Identify which cell holds the provided text, then report its [x, y] central coordinate. 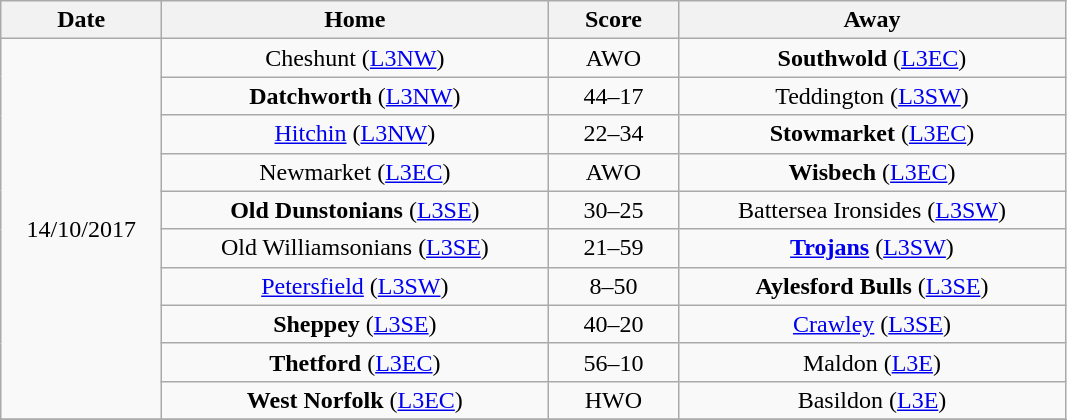
Thetford (L3EC) [355, 362]
Aylesford Bulls (L3SE) [872, 286]
Newmarket (L3EC) [355, 172]
West Norfolk (L3EC) [355, 400]
14/10/2017 [82, 230]
Old Dunstonians (L3SE) [355, 210]
Basildon (L3E) [872, 400]
Old Williamsonians (L3SE) [355, 248]
Away [872, 20]
Southwold (L3EC) [872, 58]
44–17 [614, 96]
Datchworth (L3NW) [355, 96]
Date [82, 20]
21–59 [614, 248]
Stowmarket (L3EC) [872, 134]
Cheshunt (L3NW) [355, 58]
Hitchin (L3NW) [355, 134]
56–10 [614, 362]
HWO [614, 400]
Petersfield (L3SW) [355, 286]
Score [614, 20]
Maldon (L3E) [872, 362]
Crawley (L3SE) [872, 324]
40–20 [614, 324]
8–50 [614, 286]
30–25 [614, 210]
Home [355, 20]
Sheppey (L3SE) [355, 324]
22–34 [614, 134]
Wisbech (L3EC) [872, 172]
Teddington (L3SW) [872, 96]
Trojans (L3SW) [872, 248]
Battersea Ironsides (L3SW) [872, 210]
